Find where the given text appears and provide that cell's center as [X, Y] coordinate. 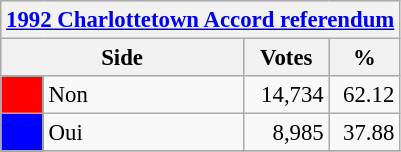
8,985 [286, 133]
Votes [286, 58]
Non [143, 95]
Side [122, 58]
62.12 [364, 95]
1992 Charlottetown Accord referendum [200, 20]
% [364, 58]
14,734 [286, 95]
37.88 [364, 133]
Oui [143, 133]
